Provide the (x, y) coordinate of the cell's center where the given text is located.  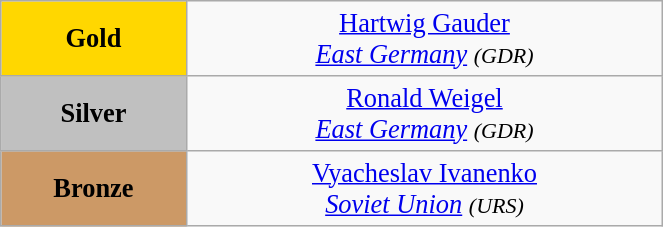
Hartwig GauderEast Germany (GDR) (424, 38)
Gold (94, 38)
Silver (94, 112)
Ronald WeigelEast Germany (GDR) (424, 112)
Bronze (94, 188)
Vyacheslav IvanenkoSoviet Union (URS) (424, 188)
